From the cell containing the given text, extract its center point as [x, y] coordinate. 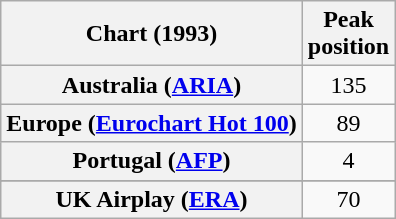
Peakposition [348, 34]
Chart (1993) [152, 34]
Portugal (AFP) [152, 161]
Australia (ARIA) [152, 85]
89 [348, 123]
70 [348, 199]
4 [348, 161]
Europe (Eurochart Hot 100) [152, 123]
135 [348, 85]
UK Airplay (ERA) [152, 199]
